Scan for the cell matching the given text and deliver its (X, Y) coordinate at center. 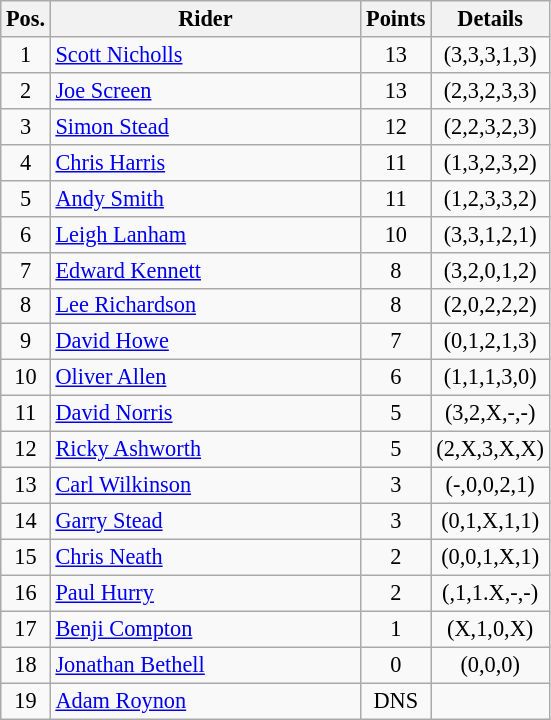
9 (26, 342)
18 (26, 665)
Oliver Allen (205, 378)
Adam Roynon (205, 701)
Andy Smith (205, 198)
Points (396, 19)
(3,3,3,1,3) (490, 55)
Ricky Ashworth (205, 450)
Lee Richardson (205, 306)
(0,0,1,X,1) (490, 557)
(0,1,2,1,3) (490, 342)
(1,2,3,3,2) (490, 198)
(2,2,3,2,3) (490, 126)
Carl Wilkinson (205, 485)
4 (26, 162)
David Norris (205, 414)
Benji Compton (205, 629)
(1,3,2,3,2) (490, 162)
Garry Stead (205, 521)
(2,0,2,2,2) (490, 306)
(2,X,3,X,X) (490, 450)
Paul Hurry (205, 593)
(,1,1.X,-,-) (490, 593)
14 (26, 521)
DNS (396, 701)
19 (26, 701)
(X,1,0,X) (490, 629)
(3,2,X,-,-) (490, 414)
(2,3,2,3,3) (490, 90)
Rider (205, 19)
0 (396, 665)
Scott Nicholls (205, 55)
(1,1,1,3,0) (490, 378)
Simon Stead (205, 126)
Leigh Lanham (205, 234)
(0,0,0) (490, 665)
David Howe (205, 342)
(0,1,X,1,1) (490, 521)
Details (490, 19)
Chris Harris (205, 162)
(3,2,0,1,2) (490, 270)
16 (26, 593)
Edward Kennett (205, 270)
17 (26, 629)
Joe Screen (205, 90)
15 (26, 557)
Pos. (26, 19)
(-,0,0,2,1) (490, 485)
Chris Neath (205, 557)
(3,3,1,2,1) (490, 234)
Jonathan Bethell (205, 665)
